Output the (x, y) coordinate of the center of the cell containing the given text.  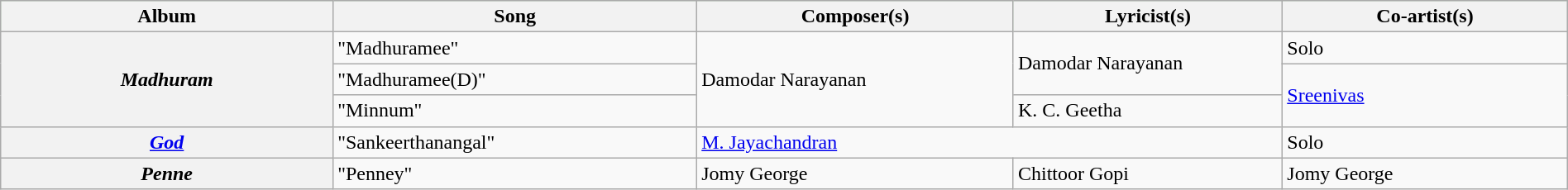
Lyricist(s) (1148, 17)
Penne (167, 173)
Composer(s) (855, 17)
K. C. Geetha (1148, 111)
Album (167, 17)
Sreenivas (1425, 95)
"Minnum" (515, 111)
God (167, 142)
M. Jayachandran (990, 142)
Chittoor Gopi (1148, 173)
Co-artist(s) (1425, 17)
"Penney" (515, 173)
Song (515, 17)
"Madhuramee" (515, 48)
"Sankeerthanangal" (515, 142)
"Madhuramee(D)" (515, 79)
Madhuram (167, 79)
